Output the [x, y] coordinate of the center of the cell containing the given text.  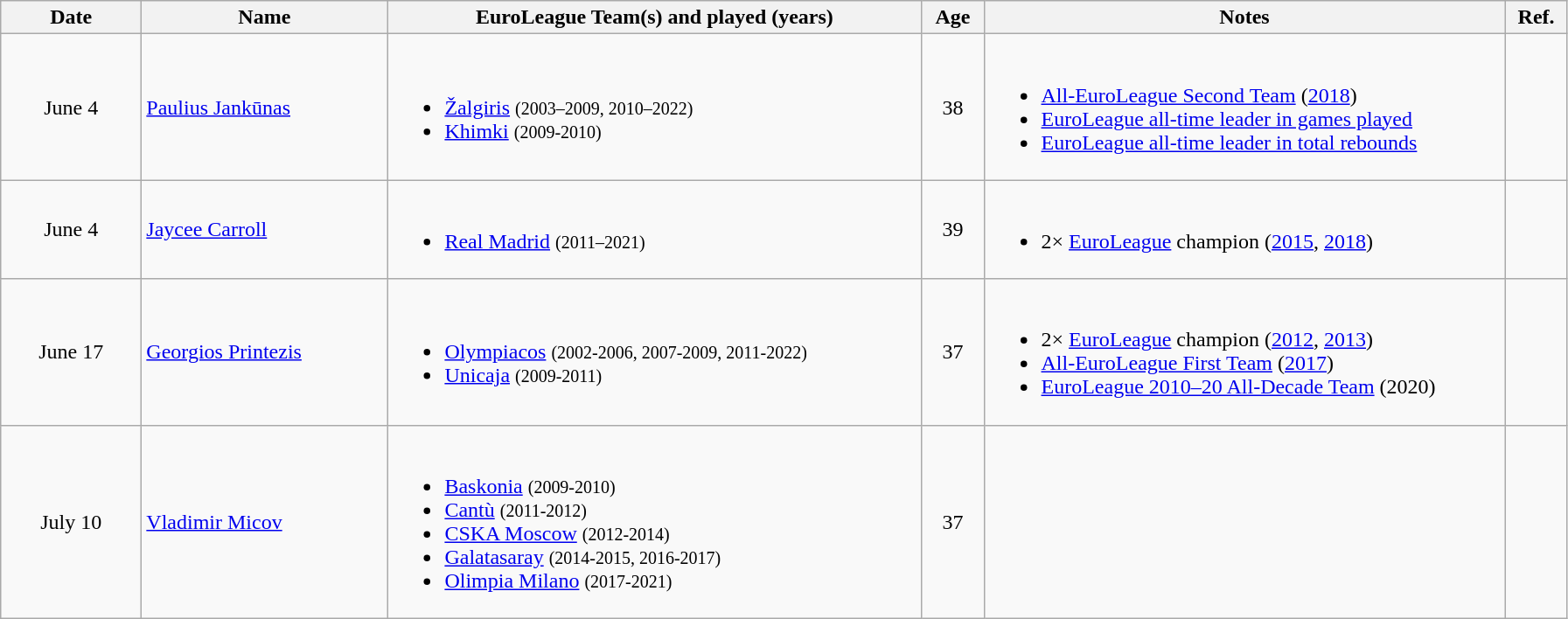
June 17 [72, 351]
Jaycee Carroll [264, 229]
Age [953, 17]
Date [72, 17]
Ref. [1536, 17]
39 [953, 229]
Name [264, 17]
Georgios Printezis [264, 351]
Paulius Jankūnas [264, 107]
July 10 [72, 521]
All-EuroLeague Second Team (2018)EuroLeague all-time leader in games playedEuroLeague all-time leader in total rebounds [1244, 107]
Olympiacos (2002-2006, 2007-2009, 2011-2022) Unicaja (2009-2011) [654, 351]
Žalgiris (2003–2009, 2010–2022) Khimki (2009-2010) [654, 107]
2× EuroLeague champion (2012, 2013)All-EuroLeague First Team (2017)EuroLeague 2010–20 All-Decade Team (2020) [1244, 351]
Real Madrid (2011–2021) [654, 229]
EuroLeague Team(s) and played (years) [654, 17]
Baskonia (2009-2010) Cantù (2011-2012) CSKA Moscow (2012-2014) Galatasaray (2014-2015, 2016-2017) Olimpia Milano (2017-2021) [654, 521]
Notes [1244, 17]
2× EuroLeague champion (2015, 2018) [1244, 229]
38 [953, 107]
Vladimir Micov [264, 521]
